Capture the cell that displays the provided text and extract its [X, Y] central coordinate. 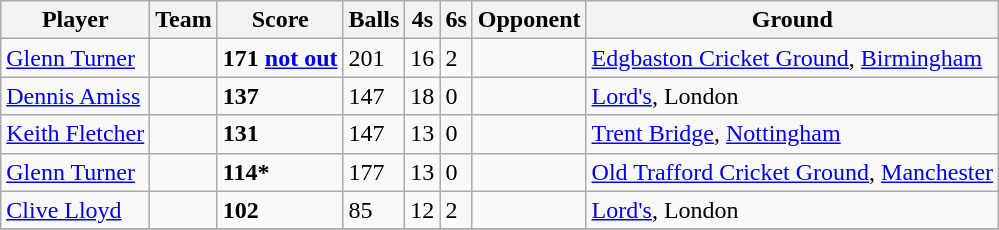
137 [280, 96]
201 [374, 58]
131 [280, 134]
Dennis Amiss [76, 96]
Old Trafford Cricket Ground, Manchester [792, 172]
Edgbaston Cricket Ground, Birmingham [792, 58]
114* [280, 172]
18 [422, 96]
Player [76, 20]
6s [456, 20]
Score [280, 20]
Team [184, 20]
Clive Lloyd [76, 210]
Ground [792, 20]
Keith Fletcher [76, 134]
16 [422, 58]
12 [422, 210]
102 [280, 210]
85 [374, 210]
177 [374, 172]
4s [422, 20]
Opponent [529, 20]
Balls [374, 20]
Trent Bridge, Nottingham [792, 134]
171 not out [280, 58]
